Scan for the cell matching the given text and deliver its (x, y) coordinate at center. 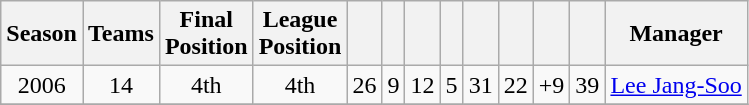
FinalPosition (206, 34)
+9 (552, 85)
Lee Jang-Soo (676, 85)
22 (516, 85)
14 (120, 85)
31 (480, 85)
39 (588, 85)
Teams (120, 34)
5 (452, 85)
12 (422, 85)
2006 (42, 85)
Season (42, 34)
26 (364, 85)
LeaguePosition (300, 34)
Manager (676, 34)
9 (394, 85)
